Search for the cell housing the specified text and yield its [X, Y] center coordinate. 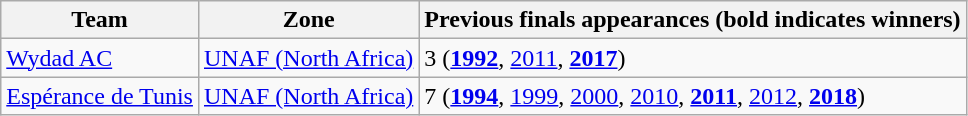
Espérance de Tunis [100, 96]
Team [100, 20]
Wydad AC [100, 58]
3 (1992, 2011, 2017) [692, 58]
Previous finals appearances (bold indicates winners) [692, 20]
7 (1994, 1999, 2000, 2010, 2011, 2012, 2018) [692, 96]
Zone [308, 20]
